Find where the given text appears and provide that cell's center as (x, y) coordinate. 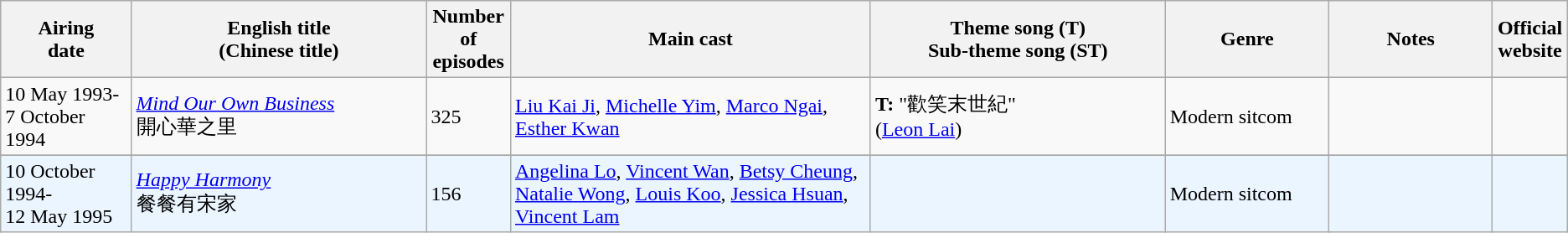
Airingdate (66, 39)
156 (469, 194)
10 October 1994- 12 May 1995 (66, 194)
T: "歡笑末世紀" (Leon Lai) (1018, 116)
Notes (1411, 39)
Official website (1529, 39)
Angelina Lo, Vincent Wan, Betsy Cheung, Natalie Wong, Louis Koo, Jessica Hsuan, Vincent Lam (690, 194)
Main cast (690, 39)
Number of episodes (469, 39)
Theme song (T) Sub-theme song (ST) (1018, 39)
Mind Our Own Business 開心華之里 (279, 116)
Happy Harmony 餐餐有宋家 (279, 194)
325 (469, 116)
10 May 1993- 7 October 1994 (66, 116)
Liu Kai Ji, Michelle Yim, Marco Ngai, Esther Kwan (690, 116)
English title (Chinese title) (279, 39)
Genre (1246, 39)
